Output the (x, y) coordinate of the center of the cell containing the given text.  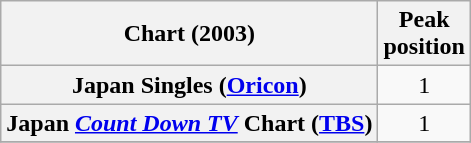
Japan Count Down TV Chart (TBS) (190, 123)
Peakposition (424, 34)
Chart (2003) (190, 34)
Japan Singles (Oricon) (190, 85)
